Find where the given text appears and provide that cell's center as (x, y) coordinate. 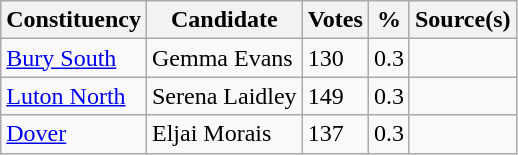
149 (335, 96)
137 (335, 134)
130 (335, 58)
Serena Laidley (224, 96)
% (388, 20)
Eljai Morais (224, 134)
Gemma Evans (224, 58)
Luton North (74, 96)
Candidate (224, 20)
Bury South (74, 58)
Votes (335, 20)
Source(s) (462, 20)
Constituency (74, 20)
Dover (74, 134)
